Identify which cell holds the provided text, then report its [x, y] central coordinate. 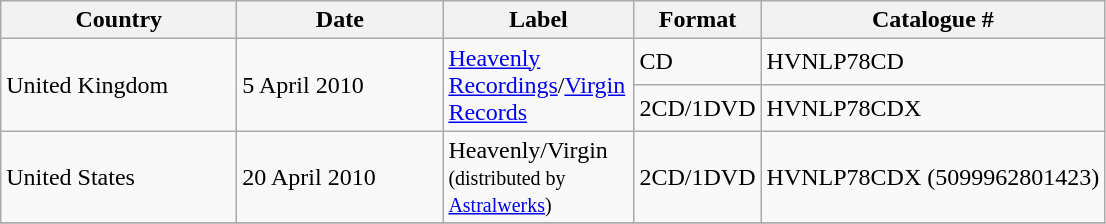
CD [698, 62]
Date [340, 20]
United Kingdom [119, 85]
HVNLP78CDX [933, 108]
Country [119, 20]
HVNLP78CDX (5099962801423) [933, 177]
HVNLP78CD [933, 62]
Heavenly/Virgin (distributed by Astralwerks) [538, 177]
Label [538, 20]
5 April 2010 [340, 85]
Heavenly Recordings/Virgin Records [538, 85]
Format [698, 20]
United States [119, 177]
20 April 2010 [340, 177]
Catalogue # [933, 20]
